Pinpoint the cell where the given text exists, returning its (X, Y) midpoint coordinate. 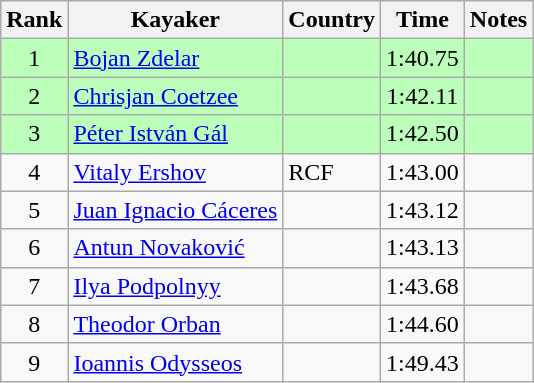
3 (34, 134)
Ioannis Odysseos (176, 362)
1:43.13 (423, 248)
Rank (34, 20)
1:43.00 (423, 172)
Time (423, 20)
Juan Ignacio Cáceres (176, 210)
Chrisjan Coetzee (176, 96)
1:42.11 (423, 96)
Bojan Zdelar (176, 58)
Country (332, 20)
9 (34, 362)
Theodor Orban (176, 324)
Ilya Podpolnyy (176, 286)
1:43.68 (423, 286)
8 (34, 324)
1:44.60 (423, 324)
Notes (498, 20)
Antun Novaković (176, 248)
1:49.43 (423, 362)
1 (34, 58)
Vitaly Ershov (176, 172)
2 (34, 96)
5 (34, 210)
Kayaker (176, 20)
1:42.50 (423, 134)
1:43.12 (423, 210)
7 (34, 286)
1:40.75 (423, 58)
4 (34, 172)
Péter István Gál (176, 134)
RCF (332, 172)
6 (34, 248)
